Determine the (X, Y) coordinate at the center of the cell enclosing the given text.  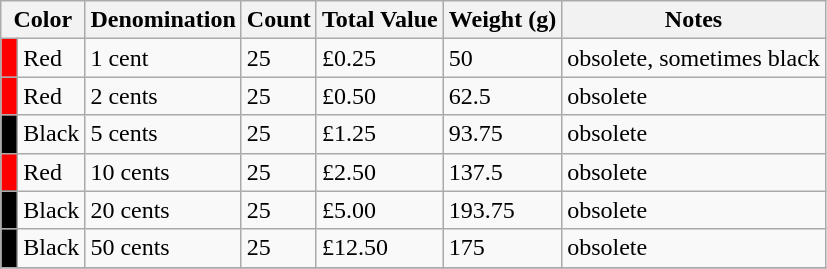
Notes (694, 20)
50 (502, 58)
£2.50 (380, 172)
£0.25 (380, 58)
obsolete, sometimes black (694, 58)
175 (502, 248)
£1.25 (380, 134)
193.75 (502, 210)
50 cents (163, 248)
93.75 (502, 134)
Total Value (380, 20)
Color (43, 20)
5 cents (163, 134)
£0.50 (380, 96)
£12.50 (380, 248)
Count (278, 20)
62.5 (502, 96)
2 cents (163, 96)
Denomination (163, 20)
137.5 (502, 172)
20 cents (163, 210)
10 cents (163, 172)
Weight (g) (502, 20)
£5.00 (380, 210)
1 cent (163, 58)
